Search for the cell housing the specified text and yield its (X, Y) center coordinate. 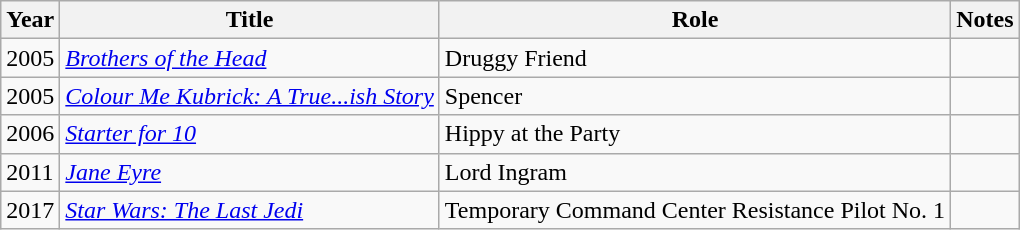
Druggy Friend (694, 58)
Notes (985, 20)
Hippy at the Party (694, 134)
Brothers of the Head (250, 58)
Spencer (694, 96)
Colour Me Kubrick: A True...ish Story (250, 96)
Title (250, 20)
Role (694, 20)
Jane Eyre (250, 172)
Lord Ingram (694, 172)
2017 (30, 210)
Year (30, 20)
2011 (30, 172)
Temporary Command Center Resistance Pilot No. 1 (694, 210)
Star Wars: The Last Jedi (250, 210)
2006 (30, 134)
Starter for 10 (250, 134)
